Return the (X, Y) coordinate for the center point of the cell that contains the specified text.  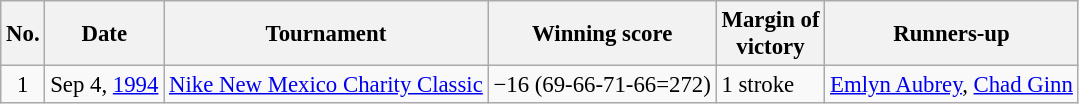
Sep 4, 1994 (104, 85)
Nike New Mexico Charity Classic (326, 85)
Date (104, 34)
1 stroke (770, 85)
Emlyn Aubrey, Chad Ginn (952, 85)
−16 (69-66-71-66=272) (602, 85)
No. (23, 34)
Margin ofvictory (770, 34)
Tournament (326, 34)
1 (23, 85)
Winning score (602, 34)
Runners-up (952, 34)
